Find where the given text appears and provide that cell's center as [X, Y] coordinate. 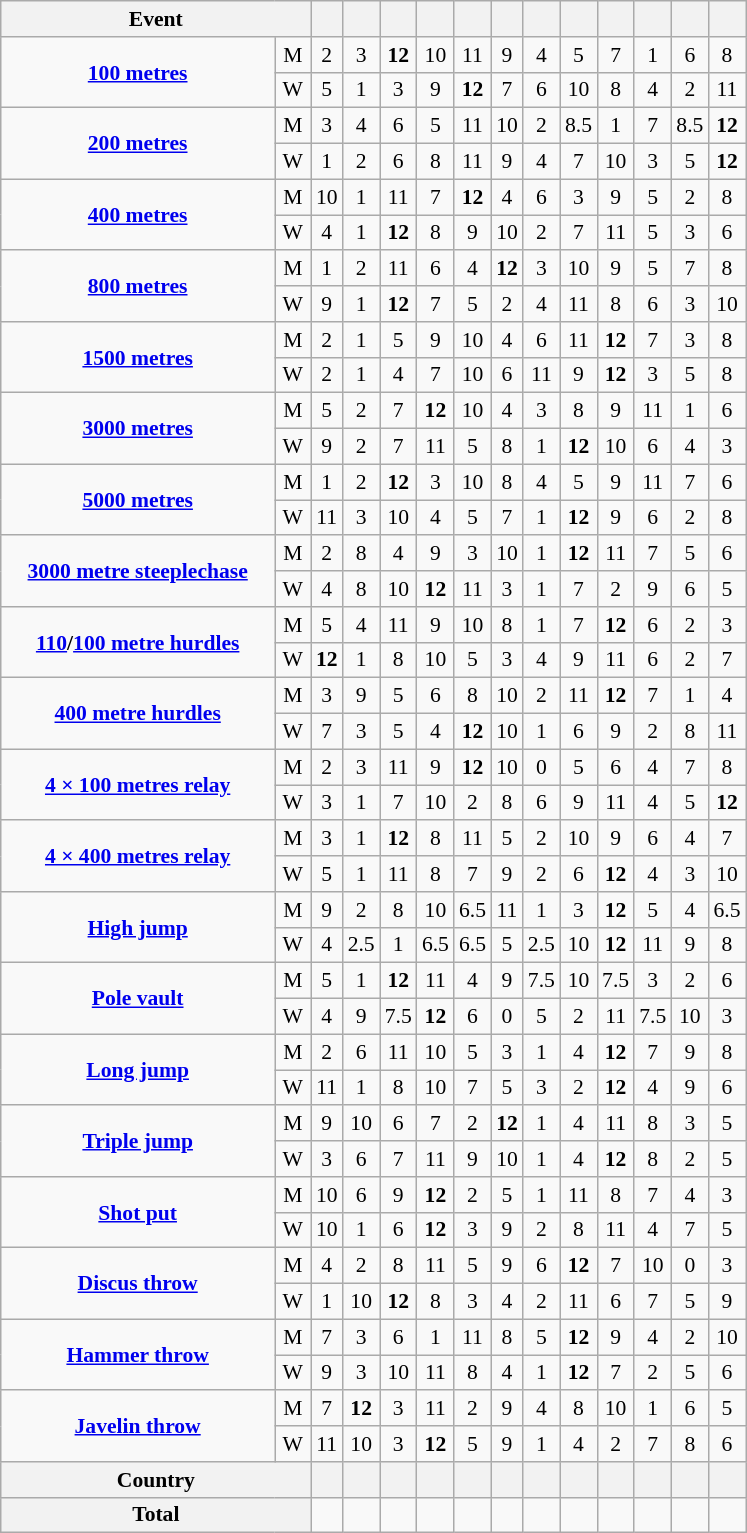
3000 metres [138, 428]
Event [156, 19]
4 × 100 metres relay [138, 784]
Discus throw [138, 1284]
100 metres [138, 72]
High jump [138, 928]
110/100 metre hurdles [138, 642]
Javelin throw [138, 1426]
200 metres [138, 144]
800 metres [138, 286]
4 × 400 metres relay [138, 856]
1500 metres [138, 358]
3000 metre steeplechase [138, 572]
Triple jump [138, 1142]
Total [156, 1515]
Long jump [138, 1070]
400 metres [138, 214]
Pole vault [138, 998]
Country [156, 1480]
400 metre hurdles [138, 714]
Hammer throw [138, 1354]
Shot put [138, 1212]
5000 metres [138, 500]
